Identify which cell holds the provided text, then report its (X, Y) central coordinate. 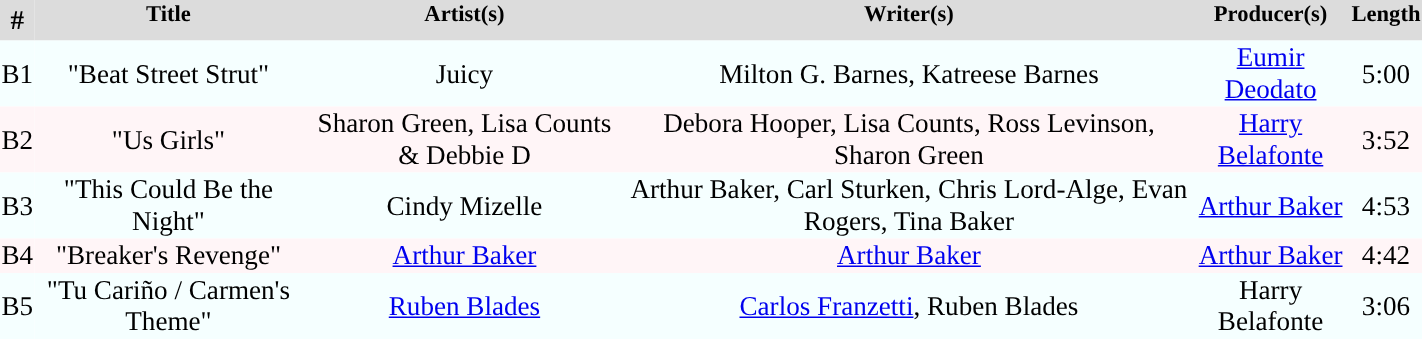
Arthur Baker, Carl Sturken, Chris Lord-Alge, Evan Rogers, Tina Baker (910, 206)
Debora Hooper, Lisa Counts, Ross Levinson, Sharon Green (910, 140)
Eumir Deodato (1270, 74)
B4 (18, 256)
B5 (18, 306)
Carlos Franzetti, Ruben Blades (910, 306)
"Beat Street Strut" (169, 74)
Ruben Blades (464, 306)
B3 (18, 206)
Producer(s) (1270, 20)
Sharon Green, Lisa Counts & Debbie D (464, 140)
"Us Girls" (169, 140)
Juicy (464, 74)
B2 (18, 140)
Artist(s) (464, 20)
Milton G. Barnes, Katreese Barnes (910, 74)
"Breaker's Revenge" (169, 256)
4:42 (1386, 256)
"This Could Be the Night" (169, 206)
Cindy Mizelle (464, 206)
4:53 (1386, 206)
3:06 (1386, 306)
# (18, 20)
B1 (18, 74)
Length (1386, 20)
Writer(s) (910, 20)
Title (169, 20)
"Tu Cariño / Carmen's Theme" (169, 306)
5:00 (1386, 74)
3:52 (1386, 140)
